From the cell containing the given text, extract its center point as (X, Y) coordinate. 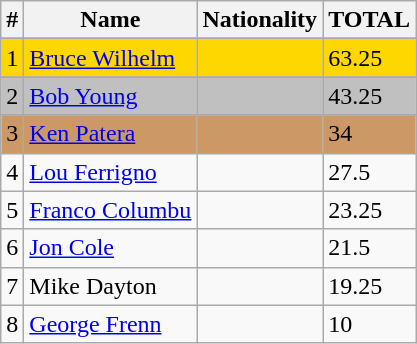
43.25 (370, 96)
Jon Cole (110, 248)
5 (12, 210)
6 (12, 248)
4 (12, 172)
Ken Patera (110, 134)
21.5 (370, 248)
3 (12, 134)
# (12, 20)
1 (12, 58)
23.25 (370, 210)
7 (12, 286)
Bruce Wilhelm (110, 58)
Mike Dayton (110, 286)
Nationality (260, 20)
34 (370, 134)
10 (370, 324)
George Frenn (110, 324)
Lou Ferrigno (110, 172)
Franco Columbu (110, 210)
Bob Young (110, 96)
27.5 (370, 172)
19.25 (370, 286)
TOTAL (370, 20)
Name (110, 20)
2 (12, 96)
8 (12, 324)
63.25 (370, 58)
